Return (x, y) of the center of cell containing provided text 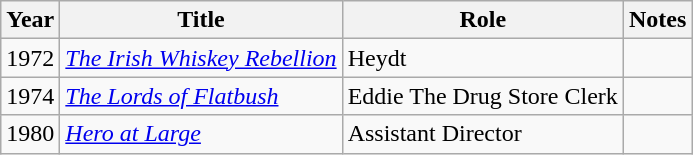
Eddie The Drug Store Clerk (482, 96)
1972 (30, 58)
Assistant Director (482, 134)
1980 (30, 134)
Heydt (482, 58)
Title (201, 20)
Notes (657, 20)
Role (482, 20)
The Lords of Flatbush (201, 96)
Hero at Large (201, 134)
Year (30, 20)
The Irish Whiskey Rebellion (201, 58)
1974 (30, 96)
